Output the (x, y) coordinate of the center of the cell containing the given text.  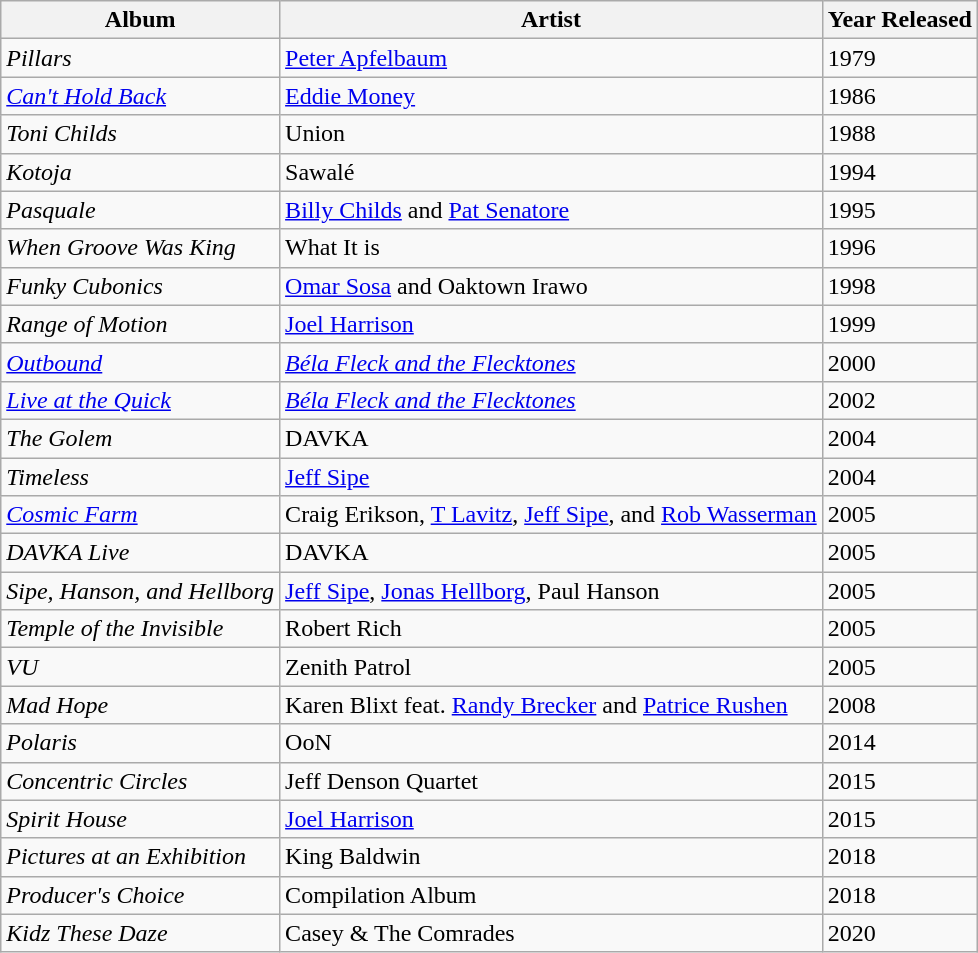
Album (140, 20)
1998 (900, 286)
Peter Apfelbaum (552, 58)
Eddie Money (552, 96)
Producer's Choice (140, 895)
King Baldwin (552, 857)
Polaris (140, 743)
2020 (900, 933)
Jeff Denson Quartet (552, 781)
OoN (552, 743)
Jeff Sipe, Jonas Hellborg, Paul Hanson (552, 591)
2014 (900, 743)
Zenith Patrol (552, 667)
1994 (900, 172)
Mad Hope (140, 705)
1999 (900, 324)
Pillars (140, 58)
Outbound (140, 362)
What It is (552, 248)
Casey & The Comrades (552, 933)
Omar Sosa and Oaktown Irawo (552, 286)
Pictures at an Exhibition (140, 857)
Robert Rich (552, 629)
Sipe, Hanson, and Hellborg (140, 591)
Cosmic Farm (140, 515)
Karen Blixt feat. Randy Brecker and Patrice Rushen (552, 705)
Range of Motion (140, 324)
2008 (900, 705)
1979 (900, 58)
2002 (900, 400)
Live at the Quick (140, 400)
Kidz These Daze (140, 933)
When Groove Was King (140, 248)
The Golem (140, 438)
Craig Erikson, T Lavitz, Jeff Sipe, and Rob Wasserman (552, 515)
Funky Cubonics (140, 286)
Toni Childs (140, 134)
Pasquale (140, 210)
1995 (900, 210)
Spirit House (140, 819)
Union (552, 134)
2000 (900, 362)
Billy Childs and Pat Senatore (552, 210)
Concentric Circles (140, 781)
DAVKA Live (140, 553)
Temple of the Invisible (140, 629)
Year Released (900, 20)
Sawalé (552, 172)
1986 (900, 96)
Artist (552, 20)
Kotoja (140, 172)
Timeless (140, 477)
1996 (900, 248)
VU (140, 667)
1988 (900, 134)
Compilation Album (552, 895)
Jeff Sipe (552, 477)
Can't Hold Back (140, 96)
